Detect which cell encompasses the target text, then output its [X, Y] center coordinate. 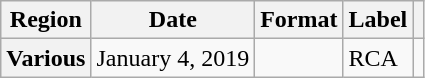
Various [46, 58]
Date [173, 20]
RCA [378, 58]
Label [378, 20]
January 4, 2019 [173, 58]
Region [46, 20]
Format [299, 20]
